Find where the given text appears and provide that cell's center as (x, y) coordinate. 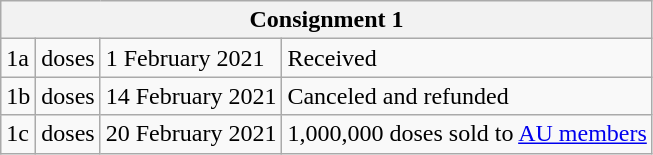
Consignment 1 (327, 20)
Canceled and refunded (467, 96)
1 February 2021 (191, 58)
1,000,000 doses sold to AU members (467, 134)
1c (18, 134)
14 February 2021 (191, 96)
Received (467, 58)
1b (18, 96)
20 February 2021 (191, 134)
1a (18, 58)
